Capture the cell that displays the provided text and extract its (x, y) central coordinate. 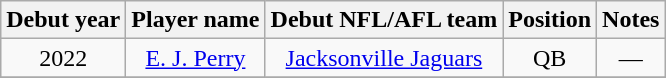
QB (550, 58)
Jacksonville Jaguars (384, 58)
Notes (631, 20)
2022 (64, 58)
E. J. Perry (196, 58)
Player name (196, 20)
Debut NFL/AFL team (384, 20)
Debut year (64, 20)
— (631, 58)
Position (550, 20)
